Return the (X, Y) coordinate for the center point of the cell that contains the specified text.  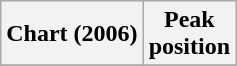
Chart (2006) (72, 34)
Peakposition (189, 34)
